Capture the cell that displays the provided text and extract its (x, y) central coordinate. 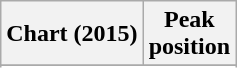
Chart (2015) (72, 34)
Peakposition (189, 34)
